Return (X, Y) of the center of cell containing provided text 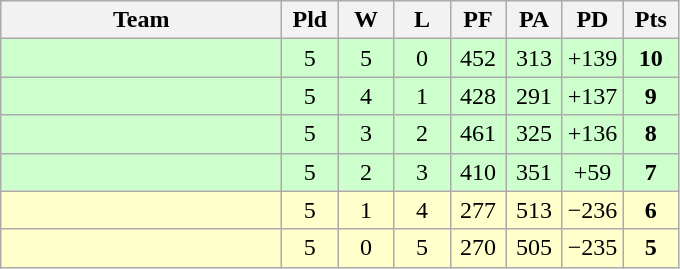
513 (534, 210)
277 (478, 210)
452 (478, 58)
−236 (592, 210)
+137 (592, 96)
313 (534, 58)
−235 (592, 248)
Team (142, 20)
270 (478, 248)
9 (651, 96)
8 (651, 134)
Pld (310, 20)
351 (534, 172)
6 (651, 210)
410 (478, 172)
PA (534, 20)
+136 (592, 134)
Pts (651, 20)
461 (478, 134)
+139 (592, 58)
428 (478, 96)
+59 (592, 172)
7 (651, 172)
L (422, 20)
PD (592, 20)
W (366, 20)
10 (651, 58)
PF (478, 20)
325 (534, 134)
505 (534, 248)
291 (534, 96)
